Find where the given text appears and provide that cell's center as [x, y] coordinate. 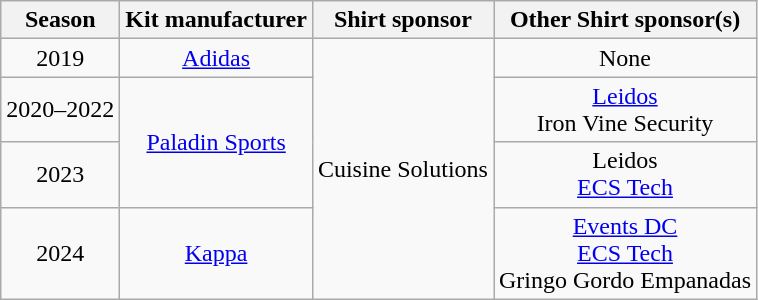
Paladin Sports [216, 142]
Kit manufacturer [216, 20]
2020–2022 [60, 110]
Events DCECS TechGringo Gordo Empanadas [626, 253]
LeidosIron Vine Security [626, 110]
Kappa [216, 253]
2019 [60, 58]
2024 [60, 253]
Shirt sponsor [402, 20]
Season [60, 20]
Other Shirt sponsor(s) [626, 20]
Cuisine Solutions [402, 169]
2023 [60, 174]
None [626, 58]
Adidas [216, 58]
LeidosECS Tech [626, 174]
